Pinpoint the cell where the given text exists, returning its [x, y] midpoint coordinate. 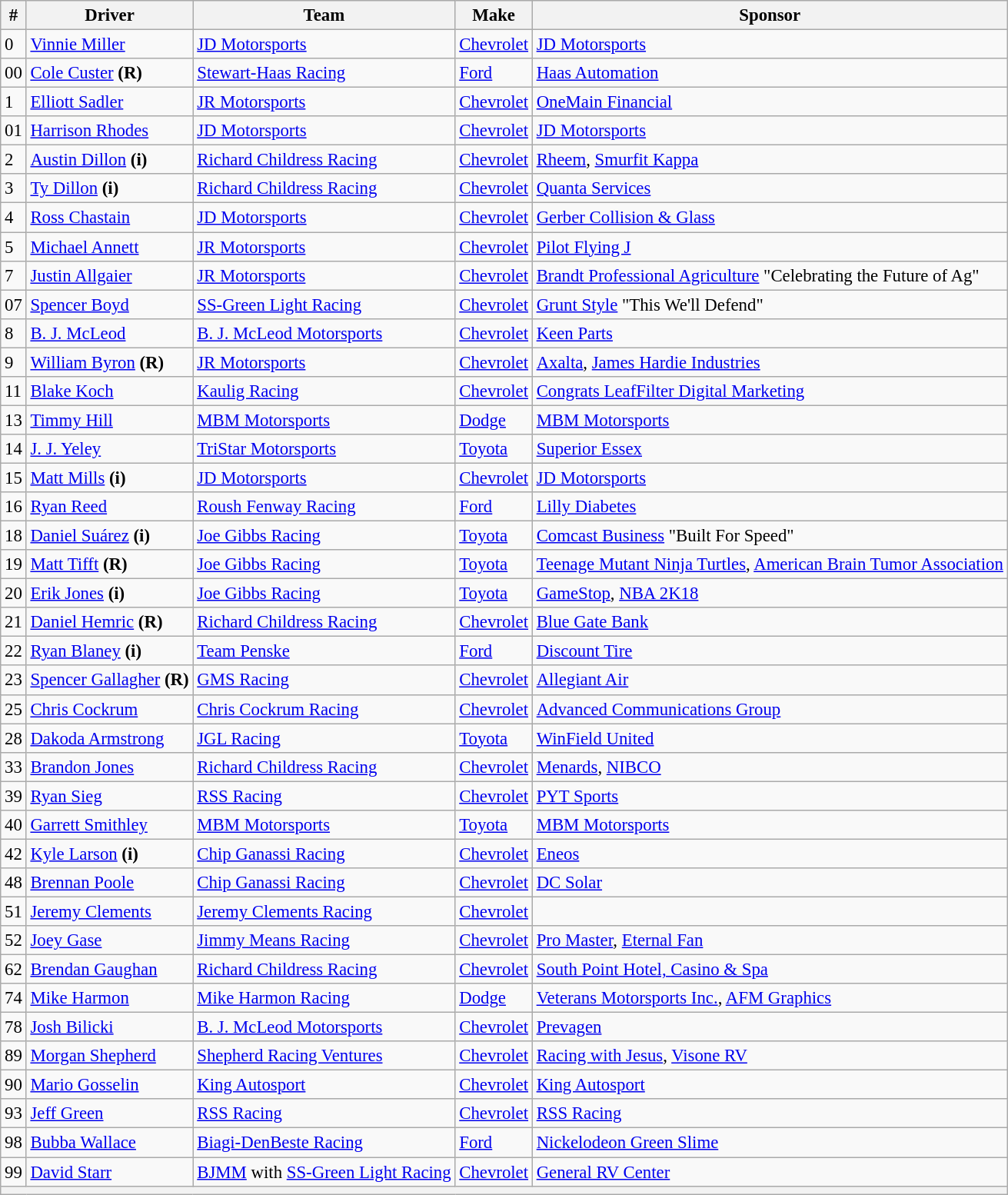
9 [14, 362]
0 [14, 45]
16 [14, 507]
62 [14, 970]
Haas Automation [770, 73]
1 [14, 102]
Keen Parts [770, 333]
Matt Mills (i) [109, 478]
23 [14, 681]
Ryan Blaney (i) [109, 651]
Racing with Jesus, Visone RV [770, 1056]
Mike Harmon Racing [324, 998]
Eneos [770, 854]
Discount Tire [770, 651]
Axalta, James Hardie Industries [770, 362]
Brandt Professional Agriculture "Celebrating the Future of Ag" [770, 275]
Make [494, 15]
Austin Dillon (i) [109, 160]
00 [14, 73]
98 [14, 1143]
Brandon Jones [109, 767]
Stewart-Haas Racing [324, 73]
South Point Hotel, Casino & Spa [770, 970]
Menards, NIBCO [770, 767]
Daniel Suárez (i) [109, 536]
# [14, 15]
Teenage Mutant Ninja Turtles, American Brain Tumor Association [770, 564]
13 [14, 420]
Garrett Smithley [109, 825]
David Starr [109, 1172]
William Byron (R) [109, 362]
2 [14, 160]
25 [14, 709]
Mike Harmon [109, 998]
48 [14, 883]
78 [14, 1027]
Joey Gase [109, 940]
Driver [109, 15]
Brennan Poole [109, 883]
28 [14, 738]
Rheem, Smurfit Kappa [770, 160]
WinField United [770, 738]
22 [14, 651]
39 [14, 796]
52 [14, 940]
GameStop, NBA 2K18 [770, 594]
Team Penske [324, 651]
J. J. Yeley [109, 449]
SS-Green Light Racing [324, 305]
Harrison Rhodes [109, 131]
Lilly Diabetes [770, 507]
8 [14, 333]
15 [14, 478]
Vinnie Miller [109, 45]
3 [14, 188]
18 [14, 536]
Timmy Hill [109, 420]
Blake Koch [109, 391]
Team [324, 15]
20 [14, 594]
Elliott Sadler [109, 102]
Blue Gate Bank [770, 622]
Ryan Sieg [109, 796]
5 [14, 247]
Comcast Business "Built For Speed" [770, 536]
Justin Allgaier [109, 275]
Morgan Shepherd [109, 1056]
Pro Master, Eternal Fan [770, 940]
93 [14, 1114]
Kaulig Racing [324, 391]
Dakoda Armstrong [109, 738]
Prevagen [770, 1027]
Jeremy Clements Racing [324, 911]
Biagi-DenBeste Racing [324, 1143]
4 [14, 218]
Bubba Wallace [109, 1143]
Nickelodeon Green Slime [770, 1143]
DC Solar [770, 883]
Jeff Green [109, 1114]
Josh Bilicki [109, 1027]
33 [14, 767]
Matt Tifft (R) [109, 564]
07 [14, 305]
Spencer Boyd [109, 305]
Jeremy Clements [109, 911]
Ryan Reed [109, 507]
Grunt Style "This We'll Defend" [770, 305]
JGL Racing [324, 738]
Jimmy Means Racing [324, 940]
Advanced Communications Group [770, 709]
OneMain Financial [770, 102]
Spencer Gallagher (R) [109, 681]
01 [14, 131]
Chris Cockrum [109, 709]
Michael Annett [109, 247]
7 [14, 275]
BJMM with SS-Green Light Racing [324, 1172]
Pilot Flying J [770, 247]
90 [14, 1085]
Allegiant Air [770, 681]
89 [14, 1056]
99 [14, 1172]
Congrats LeafFilter Digital Marketing [770, 391]
Gerber Collision & Glass [770, 218]
Quanta Services [770, 188]
Chris Cockrum Racing [324, 709]
21 [14, 622]
Ty Dillon (i) [109, 188]
51 [14, 911]
Superior Essex [770, 449]
Mario Gosselin [109, 1085]
Ross Chastain [109, 218]
74 [14, 998]
Daniel Hemric (R) [109, 622]
General RV Center [770, 1172]
40 [14, 825]
PYT Sports [770, 796]
GMS Racing [324, 681]
Shepherd Racing Ventures [324, 1056]
Cole Custer (R) [109, 73]
Roush Fenway Racing [324, 507]
Erik Jones (i) [109, 594]
Sponsor [770, 15]
Brendan Gaughan [109, 970]
TriStar Motorsports [324, 449]
B. J. McLeod [109, 333]
Kyle Larson (i) [109, 854]
42 [14, 854]
11 [14, 391]
19 [14, 564]
14 [14, 449]
Veterans Motorsports Inc., AFM Graphics [770, 998]
